Output the (x, y) coordinate of the center of the cell containing the given text.  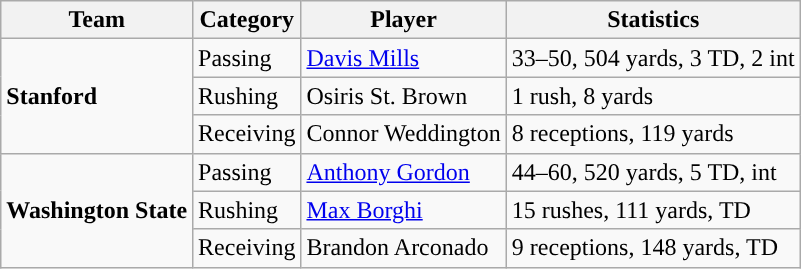
Category (247, 20)
Statistics (653, 20)
Osiris St. Brown (404, 96)
9 receptions, 148 yards, TD (653, 248)
Stanford (97, 96)
Team (97, 20)
Connor Weddington (404, 134)
Brandon Arconado (404, 248)
Washington State (97, 210)
1 rush, 8 yards (653, 96)
Max Borghi (404, 210)
33–50, 504 yards, 3 TD, 2 int (653, 58)
Player (404, 20)
44–60, 520 yards, 5 TD, int (653, 172)
15 rushes, 111 yards, TD (653, 210)
Davis Mills (404, 58)
8 receptions, 119 yards (653, 134)
Anthony Gordon (404, 172)
